Extract the (X, Y) coordinate from the center of the cell holding the provided text.  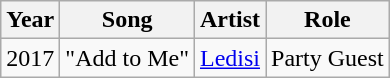
Role (328, 20)
Year (30, 20)
"Add to Me" (128, 58)
Ledisi (230, 58)
2017 (30, 58)
Artist (230, 20)
Party Guest (328, 58)
Song (128, 20)
